Extract the [X, Y] coordinate from the center of the cell holding the provided text.  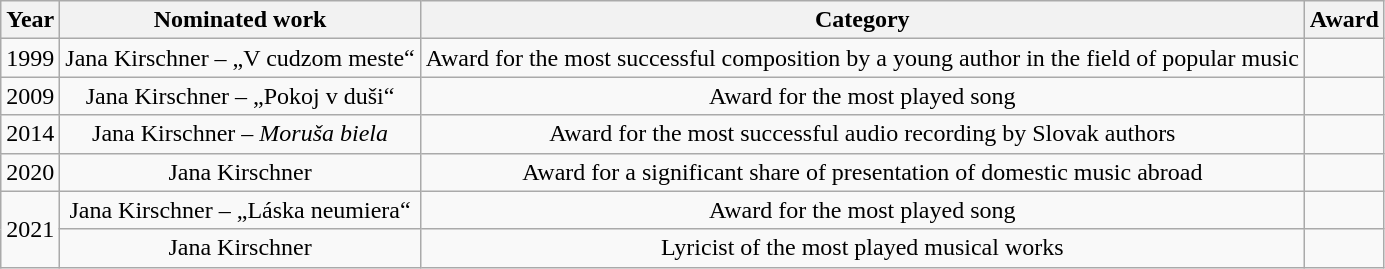
2021 [30, 229]
2020 [30, 172]
Nominated work [240, 20]
Award for the most successful composition by a young author in the field of popular music [862, 58]
2009 [30, 96]
Jana Kirschner – Moruša biela [240, 134]
Year [30, 20]
Award [1344, 20]
Jana Kirschner – „V cudzom meste“ [240, 58]
Award for a significant share of presentation of domestic music abroad [862, 172]
1999 [30, 58]
Award for the most successful audio recording by Slovak authors [862, 134]
2014 [30, 134]
Lyricist of the most played musical works [862, 248]
Category [862, 20]
Jana Kirschner – „Láska neumiera“ [240, 210]
Jana Kirschner – „Pokoj v duši“ [240, 96]
